Pinpoint the cell where the given text exists, returning its [X, Y] midpoint coordinate. 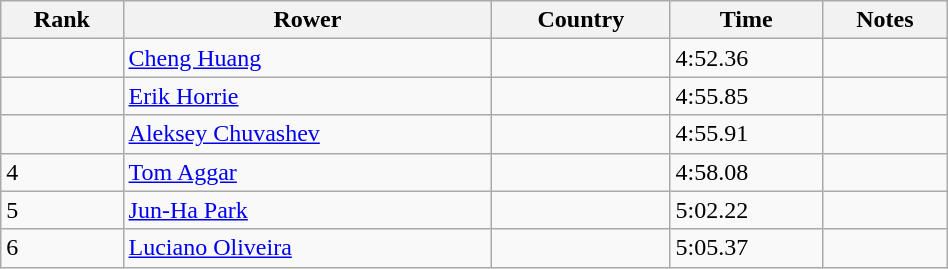
6 [62, 248]
Aleksey Chuvashev [308, 134]
5:05.37 [746, 248]
Rower [308, 20]
5:02.22 [746, 210]
4:52.36 [746, 58]
Time [746, 20]
4 [62, 172]
Rank [62, 20]
Country [581, 20]
Tom Aggar [308, 172]
Erik Horrie [308, 96]
4:55.91 [746, 134]
Notes [886, 20]
4:58.08 [746, 172]
5 [62, 210]
Luciano Oliveira [308, 248]
4:55.85 [746, 96]
Jun-Ha Park [308, 210]
Cheng Huang [308, 58]
